Extract the [x, y] coordinate from the center of the cell holding the provided text.  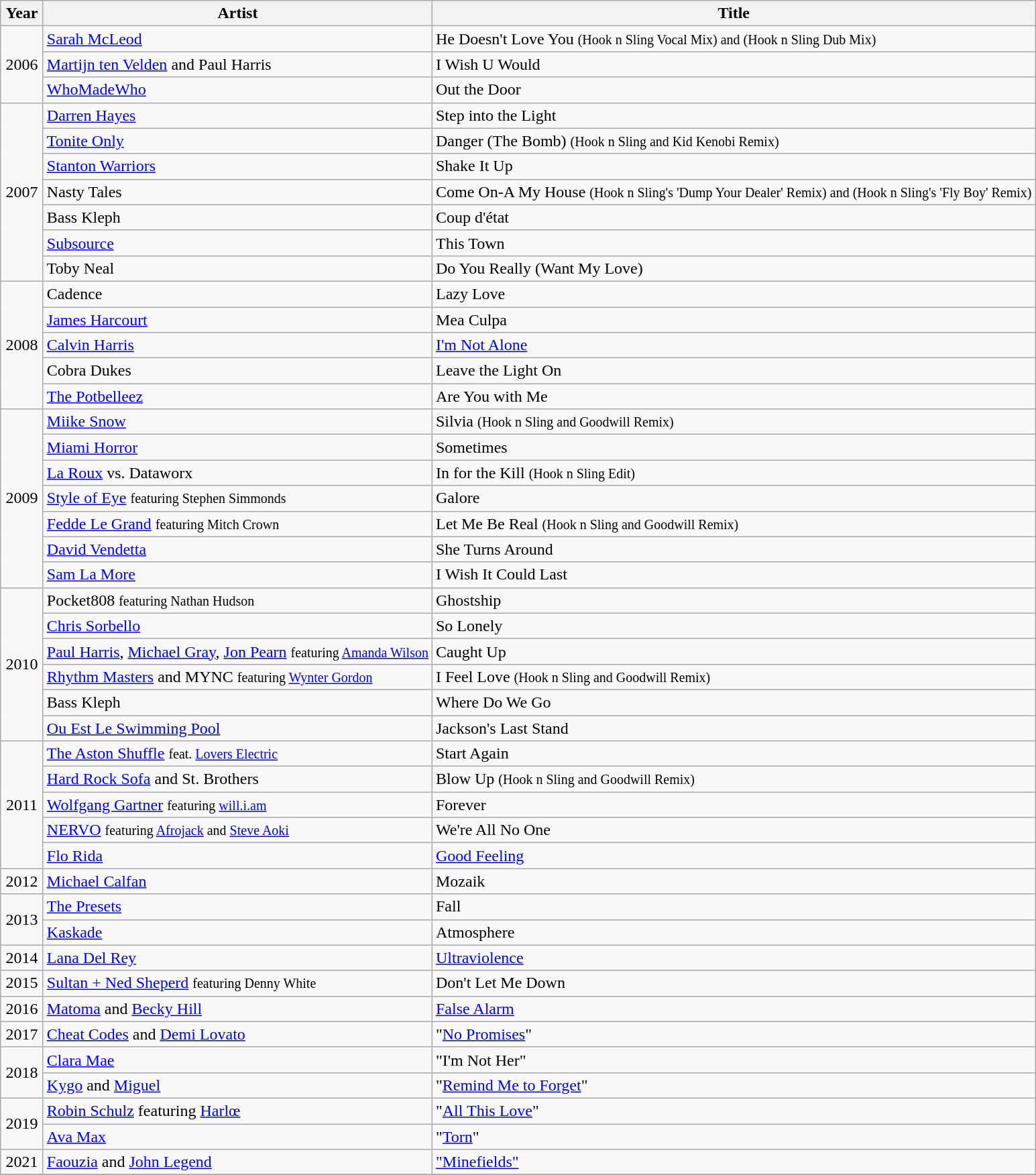
Clara Mae [237, 1060]
Caught Up [734, 651]
Ava Max [237, 1137]
WhoMadeWho [237, 90]
Hard Rock Sofa and St. Brothers [237, 779]
"No Promises" [734, 1034]
Miami Horror [237, 447]
Chris Sorbello [237, 626]
I Feel Love (Hook n Sling and Goodwill Remix) [734, 677]
NERVO featuring Afrojack and Steve Aoki [237, 830]
I Wish It Could Last [734, 575]
2011 [22, 805]
Sarah McLeod [237, 39]
2007 [22, 192]
Stanton Warriors [237, 166]
2021 [22, 1162]
Nasty Tales [237, 192]
2013 [22, 919]
Sam La More [237, 575]
Danger (The Bomb) (Hook n Sling and Kid Kenobi Remix) [734, 141]
2015 [22, 983]
Sultan + Ned Sheperd featuring Denny White [237, 983]
False Alarm [734, 1009]
Blow Up (Hook n Sling and Goodwill Remix) [734, 779]
Toby Neal [237, 268]
Fedde Le Grand featuring Mitch Crown [237, 524]
Atmosphere [734, 932]
Matoma and Becky Hill [237, 1009]
2017 [22, 1034]
Shake It Up [734, 166]
He Doesn't Love You (Hook n Sling Vocal Mix) and (Hook n Sling Dub Mix) [734, 39]
Pocket808 featuring Nathan Hudson [237, 600]
Galore [734, 498]
Martijn ten Velden and Paul Harris [237, 64]
We're All No One [734, 830]
2009 [22, 498]
"Remind Me to Forget" [734, 1085]
"Minefields" [734, 1162]
2012 [22, 881]
Let Me Be Real (Hook n Sling and Goodwill Remix) [734, 524]
2018 [22, 1072]
Ghostship [734, 600]
Leave the Light On [734, 371]
La Roux vs. Dataworx [237, 473]
Mea Culpa [734, 320]
Are You with Me [734, 396]
Miike Snow [237, 422]
I Wish U Would [734, 64]
Title [734, 13]
The Potbelleez [237, 396]
Come On-A My House (Hook n Sling's 'Dump Your Dealer' Remix) and (Hook n Sling's 'Fly Boy' Remix) [734, 192]
Cadence [237, 294]
Mozaik [734, 881]
Don't Let Me Down [734, 983]
Rhythm Masters and MYNC featuring Wynter Gordon [237, 677]
She Turns Around [734, 549]
Fall [734, 907]
Style of Eye featuring Stephen Simmonds [237, 498]
Artist [237, 13]
"All This Love" [734, 1111]
Ultraviolence [734, 958]
Lana Del Rey [237, 958]
Coup d'état [734, 217]
2006 [22, 64]
Cobra Dukes [237, 371]
Year [22, 13]
2016 [22, 1009]
I'm Not Alone [734, 345]
Ou Est Le Swimming Pool [237, 728]
"Torn" [734, 1137]
Flo Rida [237, 856]
Cheat Codes and Demi Lovato [237, 1034]
2008 [22, 345]
Robin Schulz featuring Harlœ [237, 1111]
Wolfgang Gartner featuring will.i.am [237, 805]
Subsource [237, 243]
Sometimes [734, 447]
This Town [734, 243]
Jackson's Last Stand [734, 728]
Out the Door [734, 90]
2014 [22, 958]
The Aston Shuffle feat. Lovers Electric [237, 754]
Kaskade [237, 932]
Where Do We Go [734, 702]
Calvin Harris [237, 345]
Do You Really (Want My Love) [734, 268]
Forever [734, 805]
Tonite Only [237, 141]
Darren Hayes [237, 115]
Silvia (Hook n Sling and Goodwill Remix) [734, 422]
Michael Calfan [237, 881]
In for the Kill (Hook n Sling Edit) [734, 473]
Lazy Love [734, 294]
So Lonely [734, 626]
"I'm Not Her" [734, 1060]
David Vendetta [237, 549]
Kygo and Miguel [237, 1085]
Paul Harris, Michael Gray, Jon Pearn featuring Amanda Wilson [237, 651]
James Harcourt [237, 320]
2010 [22, 664]
The Presets [237, 907]
Faouzia and John Legend [237, 1162]
Step into the Light [734, 115]
2019 [22, 1123]
Start Again [734, 754]
Good Feeling [734, 856]
